Return the (X, Y) coordinate for the center point of the cell that contains the specified text.  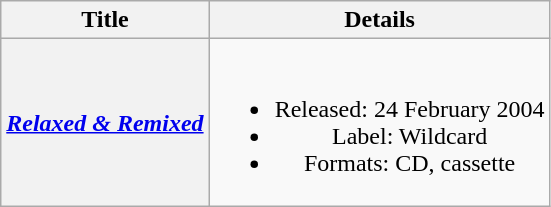
Released: 24 February 2004Label: WildcardFormats: CD, cassette (380, 122)
Title (105, 20)
Relaxed & Remixed (105, 122)
Details (380, 20)
